Identify which cell holds the provided text, then report its [x, y] central coordinate. 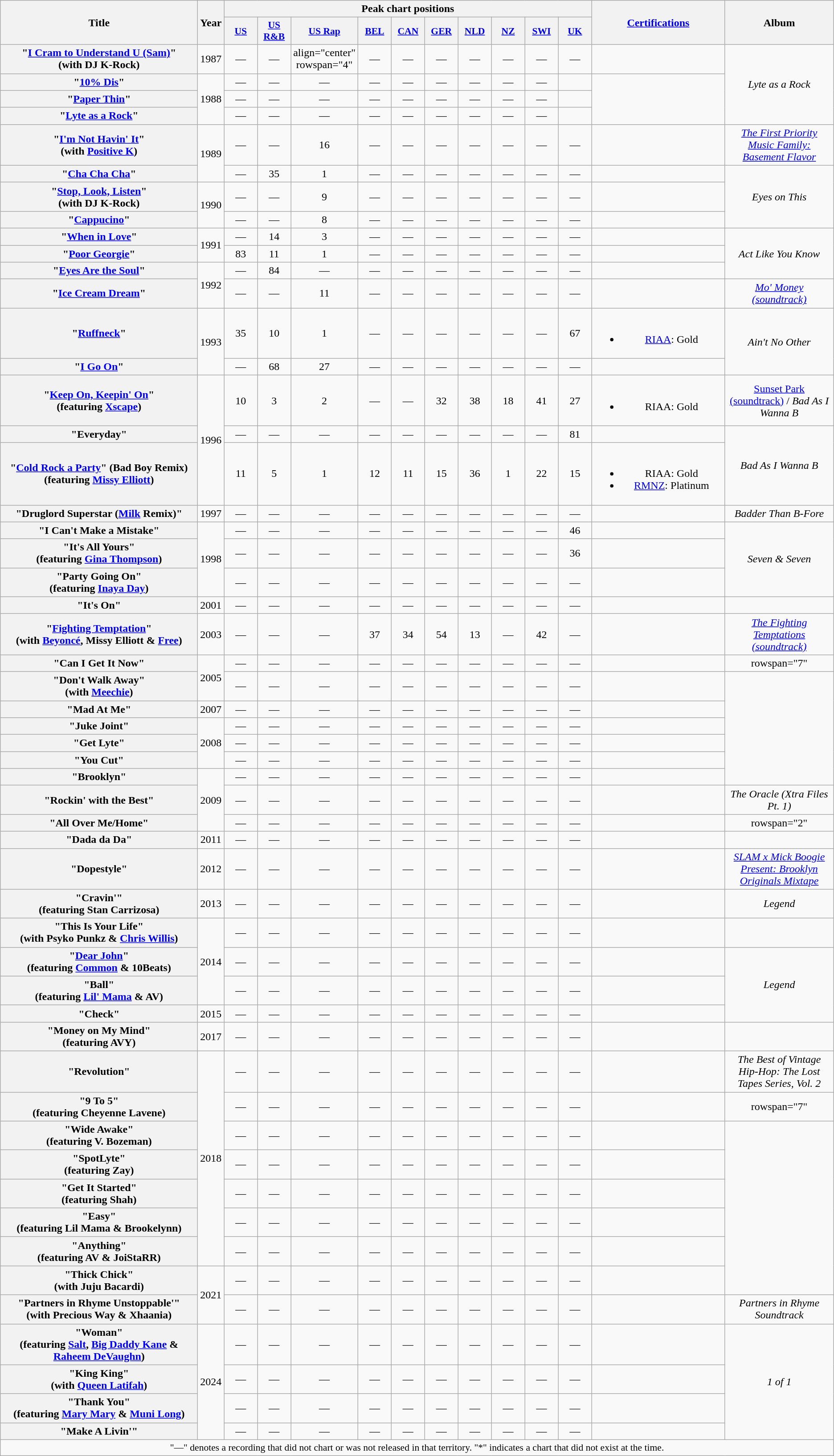
1997 [211, 513]
"Easy" (featuring Lil Mama & Brookelynn) [99, 1223]
"When in Love" [99, 236]
"Mad At Me" [99, 709]
1996 [211, 440]
2003 [211, 634]
Lyte as a Rock [779, 85]
"Thick Chick"(with Juju Bacardi) [99, 1281]
2015 [211, 1013]
NZ [508, 31]
2017 [211, 1037]
align="center" rowspan="4" [324, 59]
"Cravin'" (featuring Stan Carrizosa) [99, 904]
"It's All Yours" (featuring Gina Thompson) [99, 553]
Bad As I Wanna B [779, 465]
2014 [211, 962]
"Anything"(featuring AV & JoiStaRR) [99, 1251]
"Dopestyle" [99, 869]
"All Over Me/Home" [99, 823]
Badder Than B-Fore [779, 513]
83 [241, 253]
"Rockin' with the Best" [99, 800]
UK [575, 31]
"Don't Walk Away"(with Meechie) [99, 686]
1990 [211, 205]
"SpotLyte" (featuring Zay) [99, 1165]
37 [374, 634]
NLD [475, 31]
The Best of Vintage Hip-Hop: The Lost Tapes Series, Vol. 2 [779, 1071]
Certifications [658, 22]
"Get Lyte" [99, 743]
42 [542, 634]
Mo' Money (soundtrack) [779, 294]
5 [274, 474]
54 [441, 634]
"Brooklyn" [99, 777]
"Eyes Are the Soul" [99, 271]
SWI [542, 31]
"Make A Livin'" [99, 1431]
1991 [211, 245]
Eyes on This [779, 197]
"This Is Your Life"(with Psyko Punkz & Chris Willis) [99, 932]
"Cold Rock a Party" (Bad Boy Remix)(featuring Missy Elliott) [99, 474]
"I Go On" [99, 367]
2018 [211, 1158]
14 [274, 236]
Sunset Park (soundtrack) / Bad As I Wanna B [779, 401]
"Can I Get It Now" [99, 663]
"Ice Cream Dream" [99, 294]
Act Like You Know [779, 253]
"Dear John" (featuring Common & 10Beats) [99, 962]
81 [575, 434]
Year [211, 22]
"King King"(with Queen Latifah) [99, 1379]
Album [779, 22]
"Wide Awake" (featuring V. Bozeman) [99, 1135]
"10% Dis" [99, 82]
"Paper Thin" [99, 99]
"9 To 5" (featuring Cheyenne Lavene) [99, 1106]
"Partners in Rhyme Unstoppable'"(with Precious Way & Xhaania) [99, 1309]
SLAM x Mick Boogie Present: Brooklyn Originals Mixtape [779, 869]
"Dada da Da" [99, 840]
US [241, 31]
Ain't No Other [779, 342]
1998 [211, 559]
rowspan="2" [779, 823]
CAN [408, 31]
1988 [211, 99]
"Fighting Temptation"(with Beyoncé, Missy Elliott & Free) [99, 634]
"Check" [99, 1013]
"Juke Joint" [99, 726]
"It's On" [99, 605]
US R&B [274, 31]
2008 [211, 743]
The Fighting Temptations (soundtrack) [779, 634]
"I'm Not Havin' It"(with Positive K) [99, 145]
2021 [211, 1295]
13 [475, 634]
2007 [211, 709]
"Druglord Superstar (Milk Remix)" [99, 513]
38 [475, 401]
"Ball" (featuring Lil' Mama & AV) [99, 990]
The First Priority Music Family: Basement Flavor [779, 145]
"Party Going On"(featuring Inaya Day) [99, 582]
GER [441, 31]
18 [508, 401]
68 [274, 367]
"Revolution" [99, 1071]
1987 [211, 59]
34 [408, 634]
"Poor Georgie" [99, 253]
46 [575, 530]
32 [441, 401]
2009 [211, 800]
Peak chart positions [408, 9]
1 of 1 [779, 1382]
1989 [211, 153]
12 [374, 474]
2005 [211, 678]
9 [324, 197]
84 [274, 271]
2001 [211, 605]
1993 [211, 342]
2 [324, 401]
2024 [211, 1382]
"Get It Started" (featuring Shah) [99, 1193]
"Everyday" [99, 434]
"Cappucino" [99, 220]
"I Can't Make a Mistake" [99, 530]
"Woman"(featuring Salt, Big Daddy Kane & Raheem DeVaughn) [99, 1344]
Seven & Seven [779, 559]
"Keep On, Keepin' On" (featuring Xscape) [99, 401]
"I Cram to Understand U (Sam)"(with DJ K-Rock) [99, 59]
"Thank You"(featuring Mary Mary & Muni Long) [99, 1408]
US Rap [324, 31]
"You Cut" [99, 760]
Title [99, 22]
2011 [211, 840]
41 [542, 401]
"—" denotes a recording that did not chart or was not released in that territory. "*" indicates a chart that did not exist at the time. [417, 1448]
"Money on My Mind" (featuring AVY) [99, 1037]
Partners in Rhyme Soundtrack [779, 1309]
The Oracle (Xtra Files Pt. 1) [779, 800]
2013 [211, 904]
"Stop, Look, Listen"(with DJ K-Rock) [99, 197]
"Ruffneck" [99, 333]
"Lyte as a Rock" [99, 116]
8 [324, 220]
22 [542, 474]
16 [324, 145]
"Cha Cha Cha" [99, 174]
2012 [211, 869]
1992 [211, 285]
RIAA: GoldRMNZ: Platinum [658, 474]
67 [575, 333]
BEL [374, 31]
